Search for the cell housing the specified text and yield its (X, Y) center coordinate. 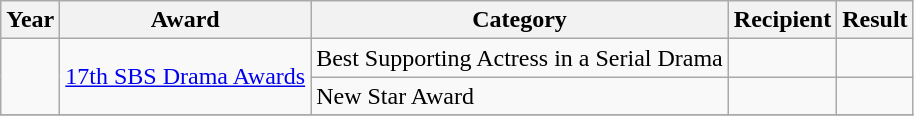
Recipient (782, 20)
Award (186, 20)
Best Supporting Actress in a Serial Drama (520, 58)
Result (875, 20)
Category (520, 20)
New Star Award (520, 96)
17th SBS Drama Awards (186, 77)
Year (30, 20)
